Extract the (x, y) coordinate from the center of the cell holding the provided text.  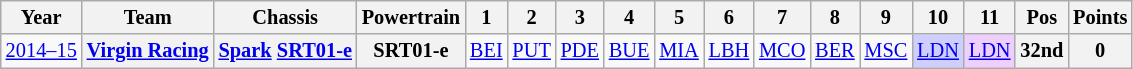
MSC (886, 51)
7 (782, 17)
Pos (1042, 17)
SRT01-e (411, 51)
Year (42, 17)
2014–15 (42, 51)
Team (148, 17)
Virgin Racing (148, 51)
11 (990, 17)
5 (678, 17)
4 (629, 17)
BEI (486, 51)
3 (580, 17)
Spark SRT01-e (286, 51)
0 (1100, 51)
8 (834, 17)
PUT (532, 51)
32nd (1042, 51)
Powertrain (411, 17)
1 (486, 17)
BER (834, 51)
10 (938, 17)
Points (1100, 17)
LBH (729, 51)
9 (886, 17)
PDE (580, 51)
2 (532, 17)
MIA (678, 51)
Chassis (286, 17)
BUE (629, 51)
MCO (782, 51)
6 (729, 17)
